Find where the given text appears and provide that cell's center as (x, y) coordinate. 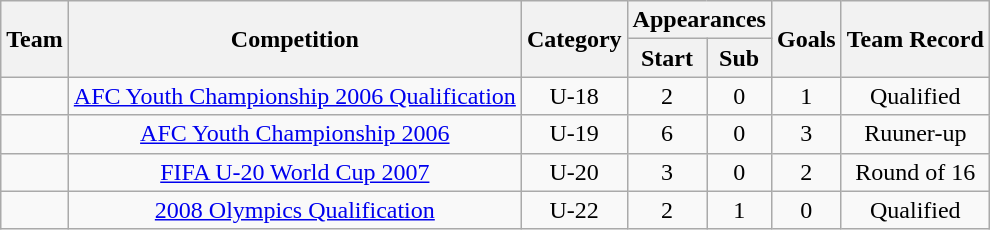
Team (35, 39)
AFC Youth Championship 2006 Qualification (294, 96)
Goals (806, 39)
U-20 (574, 172)
Appearances (699, 20)
FIFA U-20 World Cup 2007 (294, 172)
2008 Olympics Qualification (294, 210)
Start (667, 58)
AFC Youth Championship 2006 (294, 134)
Sub (740, 58)
Competition (294, 39)
U-19 (574, 134)
Team Record (915, 39)
Category (574, 39)
6 (667, 134)
U-22 (574, 210)
Ruuner-up (915, 134)
U-18 (574, 96)
Round of 16 (915, 172)
